Return [x, y] of the center of cell containing provided text 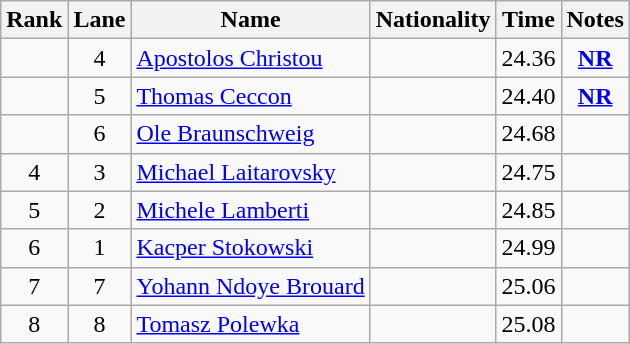
2 [100, 210]
Lane [100, 20]
Ole Braunschweig [250, 134]
Rank [34, 20]
Tomasz Polewka [250, 324]
Name [250, 20]
24.40 [528, 96]
Yohann Ndoye Brouard [250, 286]
25.08 [528, 324]
Nationality [433, 20]
Apostolos Christou [250, 58]
Michael Laitarovsky [250, 172]
24.99 [528, 248]
Thomas Ceccon [250, 96]
24.68 [528, 134]
24.75 [528, 172]
Time [528, 20]
24.85 [528, 210]
Notes [595, 20]
25.06 [528, 286]
Kacper Stokowski [250, 248]
Michele Lamberti [250, 210]
1 [100, 248]
3 [100, 172]
24.36 [528, 58]
